Return [x, y] of the center of cell containing provided text 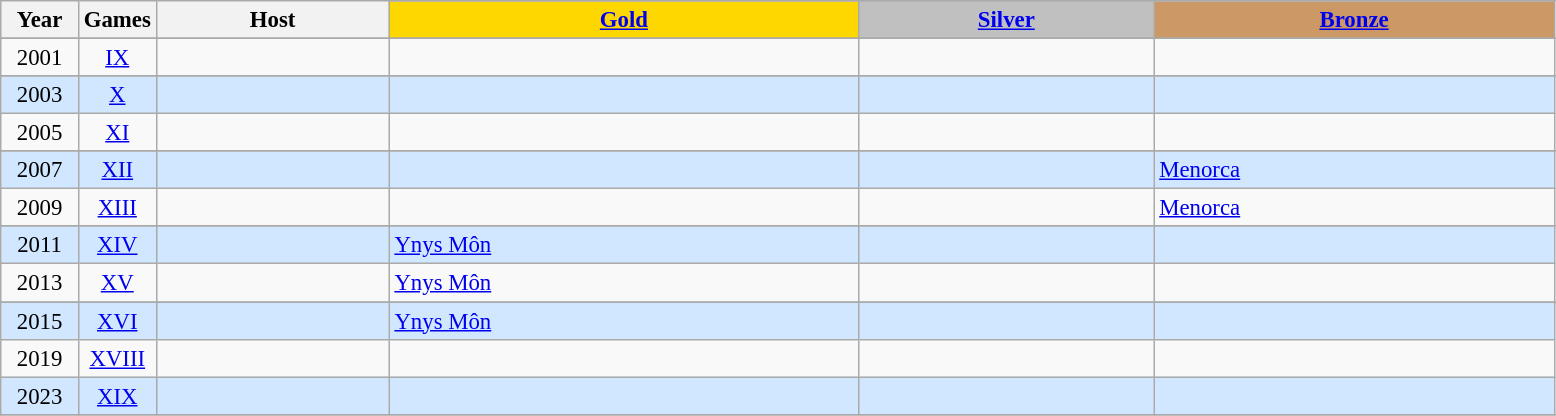
2023 [40, 396]
2003 [40, 95]
2009 [40, 208]
2007 [40, 170]
Gold [624, 20]
2001 [40, 58]
Host [272, 20]
IX [117, 58]
XI [117, 133]
X [117, 95]
2015 [40, 321]
2019 [40, 358]
Silver [1006, 20]
XVI [117, 321]
Bronze [1354, 20]
XV [117, 283]
XII [117, 170]
XVIII [117, 358]
XIX [117, 396]
XIII [117, 208]
XIV [117, 245]
2005 [40, 133]
Year [40, 20]
2011 [40, 245]
Games [117, 20]
2013 [40, 283]
